For the text-containing cell, return its midpoint in (x, y) coordinate format. 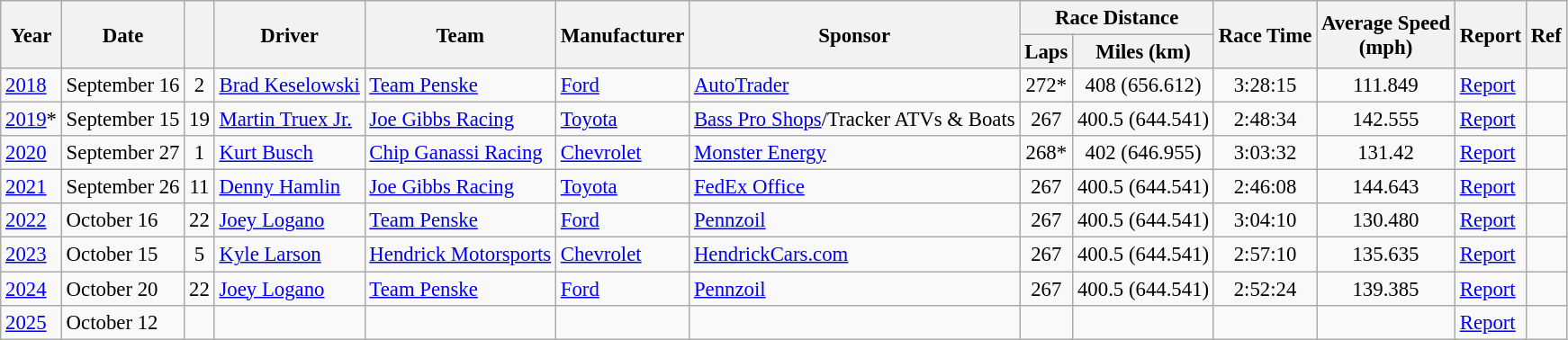
Date (122, 34)
1 (200, 153)
268* (1046, 153)
2 (200, 85)
3:03:32 (1265, 153)
2019* (32, 120)
Miles (km) (1143, 52)
402 (646.955) (1143, 153)
Race Time (1265, 34)
3:04:10 (1265, 220)
2022 (32, 220)
Hendrick Motorsports (460, 255)
111.849 (1386, 85)
September 15 (122, 120)
Laps (1046, 52)
2021 (32, 187)
2:52:24 (1265, 289)
HendrickCars.com (855, 255)
Kyle Larson (290, 255)
5 (200, 255)
135.635 (1386, 255)
Manufacturer (622, 34)
272* (1046, 85)
139.385 (1386, 289)
2023 (32, 255)
Martin Truex Jr. (290, 120)
Driver (290, 34)
Brad Keselowski (290, 85)
September 26 (122, 187)
Team (460, 34)
September 27 (122, 153)
September 16 (122, 85)
2018 (32, 85)
2024 (32, 289)
130.480 (1386, 220)
Ref (1546, 34)
142.555 (1386, 120)
19 (200, 120)
3:28:15 (1265, 85)
144.643 (1386, 187)
2:57:10 (1265, 255)
11 (200, 187)
408 (656.612) (1143, 85)
October 20 (122, 289)
Sponsor (855, 34)
Year (32, 34)
October 15 (122, 255)
FedEx Office (855, 187)
Kurt Busch (290, 153)
Bass Pro Shops/Tracker ATVs & Boats (855, 120)
Monster Energy (855, 153)
2020 (32, 153)
2:46:08 (1265, 187)
131.42 (1386, 153)
2025 (32, 322)
AutoTrader (855, 85)
2:48:34 (1265, 120)
October 16 (122, 220)
Chip Ganassi Racing (460, 153)
Average Speed(mph) (1386, 34)
Denny Hamlin (290, 187)
October 12 (122, 322)
Race Distance (1117, 18)
